From the cell containing the given text, extract its center point as (x, y) coordinate. 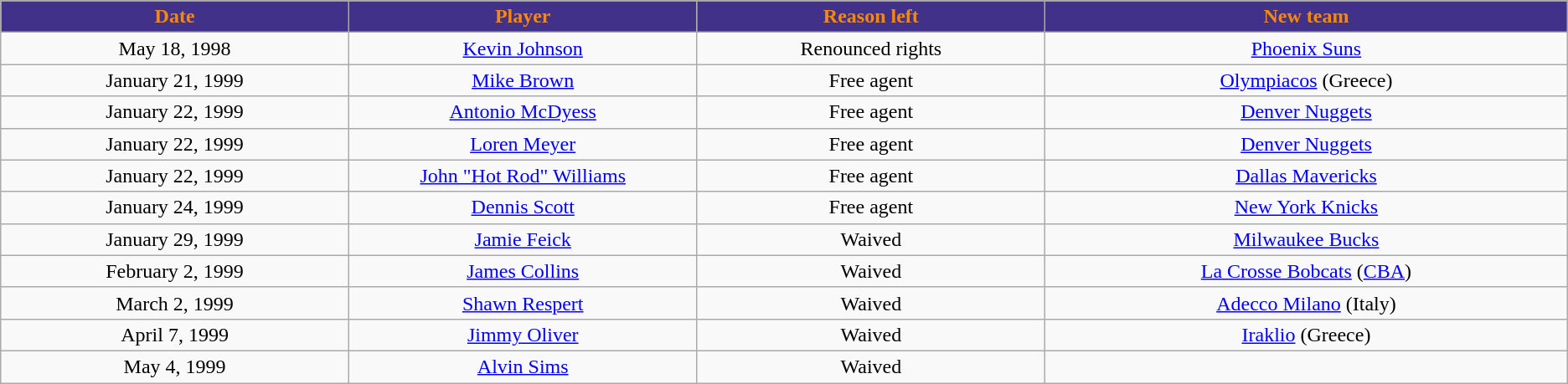
John "Hot Rod" Williams (523, 176)
Milwaukee Bucks (1307, 239)
January 24, 1999 (175, 207)
Renounced rights (871, 49)
New team (1307, 17)
March 2, 1999 (175, 303)
Dennis Scott (523, 207)
May 18, 1998 (175, 49)
Olympiacos (Greece) (1307, 80)
Jimmy Oliver (523, 335)
February 2, 1999 (175, 271)
January 21, 1999 (175, 80)
Adecco Milano (Italy) (1307, 303)
New York Knicks (1307, 207)
Date (175, 17)
La Crosse Bobcats (CBA) (1307, 271)
May 4, 1999 (175, 366)
Mike Brown (523, 80)
Iraklio (Greece) (1307, 335)
Reason left (871, 17)
Kevin Johnson (523, 49)
Alvin Sims (523, 366)
Loren Meyer (523, 144)
Dallas Mavericks (1307, 176)
Phoenix Suns (1307, 49)
Shawn Respert (523, 303)
Jamie Feick (523, 239)
Antonio McDyess (523, 112)
Player (523, 17)
April 7, 1999 (175, 335)
January 29, 1999 (175, 239)
James Collins (523, 271)
